Capture the cell that displays the provided text and extract its (X, Y) central coordinate. 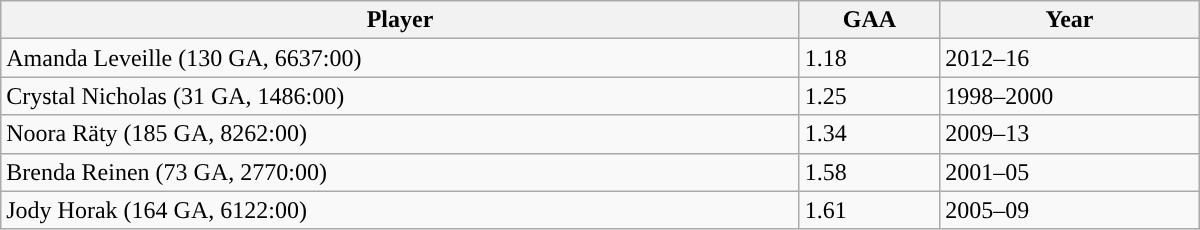
1.25 (869, 96)
1.34 (869, 134)
2001–05 (1070, 172)
2012–16 (1070, 58)
Player (400, 20)
Noora Räty (185 GA, 8262:00) (400, 134)
Brenda Reinen (73 GA, 2770:00) (400, 172)
1998–2000 (1070, 96)
1.61 (869, 210)
GAA (869, 20)
1.58 (869, 172)
2005–09 (1070, 210)
Jody Horak (164 GA, 6122:00) (400, 210)
1.18 (869, 58)
Crystal Nicholas (31 GA, 1486:00) (400, 96)
Year (1070, 20)
2009–13 (1070, 134)
Amanda Leveille (130 GA, 6637:00) (400, 58)
